Capture the cell that displays the provided text and extract its (X, Y) central coordinate. 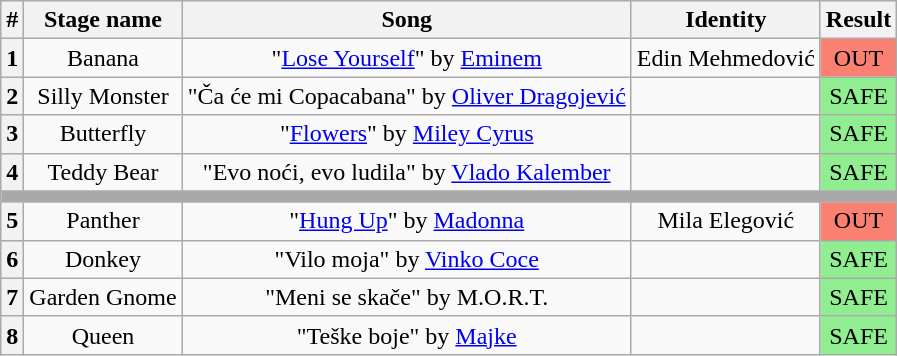
Butterfly (103, 134)
6 (12, 259)
"Hung Up" by Madonna (406, 221)
Garden Gnome (103, 297)
3 (12, 134)
"Teške boje" by Majke (406, 335)
Banana (103, 58)
5 (12, 221)
Panther (103, 221)
Queen (103, 335)
"Vilo moja" by Vinko Coce (406, 259)
8 (12, 335)
# (12, 20)
"Lose Yourself" by Eminem (406, 58)
4 (12, 172)
7 (12, 297)
"Flowers" by Miley Cyrus (406, 134)
Donkey (103, 259)
"Ča će mi Copacabana" by Oliver Dragojević (406, 96)
Edin Mehmedović (726, 58)
2 (12, 96)
Identity (726, 20)
Mila Elegović (726, 221)
"Evo noći, evo ludila" by Vlado Kalember (406, 172)
Teddy Bear (103, 172)
Silly Monster (103, 96)
Result (858, 20)
Song (406, 20)
Stage name (103, 20)
"Meni se skače" by M.O.R.T. (406, 297)
1 (12, 58)
